Find where the given text appears and provide that cell's center as (x, y) coordinate. 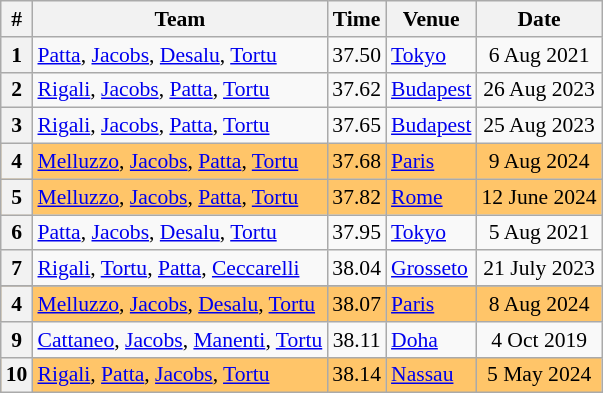
37.65 (356, 126)
37.95 (356, 233)
6 Aug 2021 (538, 55)
21 July 2023 (538, 269)
4 Oct 2019 (538, 340)
9 (17, 340)
26 Aug 2023 (538, 90)
37.62 (356, 90)
8 Aug 2024 (538, 304)
9 Aug 2024 (538, 162)
2 (17, 90)
Melluzzo, Jacobs, Desalu, Tortu (180, 304)
5 Aug 2021 (538, 233)
# (17, 19)
12 June 2024 (538, 197)
Venue (431, 19)
38.04 (356, 269)
Team (180, 19)
Rigali, Tortu, Patta, Ceccarelli (180, 269)
Rome (431, 197)
Time (356, 19)
3 (17, 126)
7 (17, 269)
Rigali, Patta, Jacobs, Tortu (180, 375)
38.14 (356, 375)
Doha (431, 340)
10 (17, 375)
37.82 (356, 197)
38.07 (356, 304)
38.11 (356, 340)
Nassau (431, 375)
Cattaneo, Jacobs, Manenti, Tortu (180, 340)
5 May 2024 (538, 375)
Date (538, 19)
Grosseto (431, 269)
5 (17, 197)
6 (17, 233)
37.50 (356, 55)
37.68 (356, 162)
1 (17, 55)
25 Aug 2023 (538, 126)
